Output the (X, Y) coordinate of the center of the cell containing the given text.  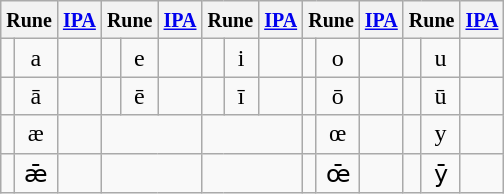
a (36, 58)
ǣ (36, 173)
æ (36, 134)
œ̄ (338, 173)
e (139, 58)
ā (36, 96)
ī (242, 96)
y (440, 134)
ȳ (440, 173)
œ (338, 134)
ē (139, 96)
ū (440, 96)
u (440, 58)
o (338, 58)
i (242, 58)
ō (338, 96)
